Capture the cell that displays the provided text and extract its [x, y] central coordinate. 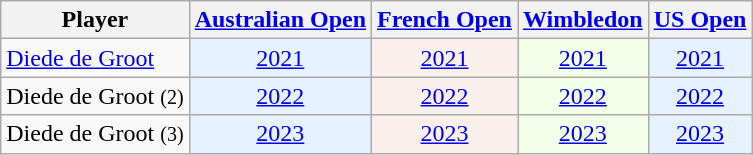
Diede de Groot (2) [95, 96]
Wimbledon [584, 20]
Player [95, 20]
Diede de Groot [95, 58]
Australian Open [280, 20]
US Open [700, 20]
French Open [445, 20]
Diede de Groot (3) [95, 134]
